Locate the cell with the specified text and output its (x, y) center coordinate. 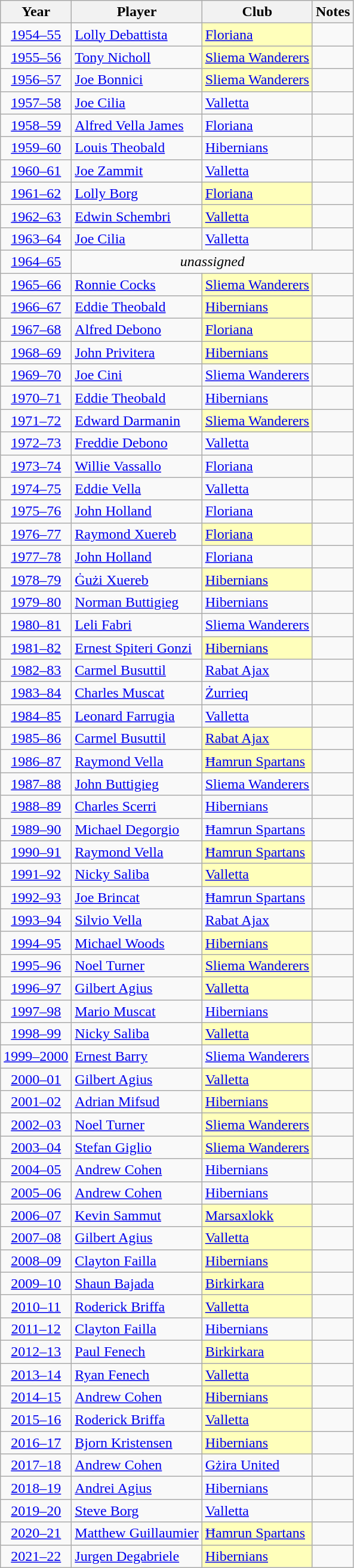
1992–93 (36, 897)
Silvio Vella (137, 920)
1987–88 (36, 784)
Club (257, 12)
Shaun Bajada (137, 1283)
1988–89 (36, 807)
Freddie Debono (137, 443)
Alfred Vella James (137, 125)
1970–71 (36, 398)
Adrian Mifsud (137, 1102)
1980–81 (36, 625)
1958–59 (36, 125)
Lolly Borg (137, 193)
Ronnie Cocks (137, 285)
1966–67 (36, 307)
2016–17 (36, 1443)
Ernest Spiteri Gonzi (137, 647)
Raymond Xuereb (137, 534)
Eddie Vella (137, 489)
1977–78 (36, 557)
Ernest Barry (137, 1057)
1997–98 (36, 1011)
Norman Buttigieg (137, 602)
Michael Degorgio (137, 829)
1954–55 (36, 35)
2006–07 (36, 1215)
1963–64 (36, 239)
1960–61 (36, 171)
Leonard Farrugia (137, 716)
2004–05 (36, 1170)
2021–22 (36, 1556)
2010–11 (36, 1306)
2003–04 (36, 1147)
Marsaxlokk (257, 1215)
Charles Scerri (137, 807)
Matthew Guillaumier (137, 1533)
1972–73 (36, 443)
1994–95 (36, 943)
John Privitera (137, 353)
1956–57 (36, 80)
2012–13 (36, 1351)
1991–92 (36, 875)
Edward Darmanin (137, 421)
Charles Muscat (137, 693)
1964–65 (36, 261)
Gżira United (257, 1465)
Michael Woods (137, 943)
2002–03 (36, 1125)
2000–01 (36, 1079)
1984–85 (36, 716)
Willie Vassallo (137, 466)
1998–99 (36, 1034)
unassigned (213, 261)
1981–82 (36, 647)
2017–18 (36, 1465)
1978–79 (36, 579)
1990–91 (36, 852)
2009–10 (36, 1283)
2020–21 (36, 1533)
2008–09 (36, 1261)
1979–80 (36, 602)
1969–70 (36, 375)
2018–19 (36, 1488)
Tony Nicholl (137, 57)
Notes (333, 12)
2011–12 (36, 1329)
2013–14 (36, 1374)
1967–68 (36, 330)
1982–83 (36, 671)
Steve Borg (137, 1511)
Joe Bonnici (137, 80)
1962–63 (36, 216)
2001–02 (36, 1102)
Lolly Debattista (137, 35)
1968–69 (36, 353)
Alfred Debono (137, 330)
2005–06 (36, 1193)
Kevin Sammut (137, 1215)
Stefan Giglio (137, 1147)
1999–2000 (36, 1057)
1965–66 (36, 285)
2014–15 (36, 1397)
1957–58 (36, 103)
1996–97 (36, 988)
Żurrieq (257, 693)
1975–76 (36, 511)
Joe Cini (137, 375)
Paul Fenech (137, 1351)
1955–56 (36, 57)
Jurgen Degabriele (137, 1556)
1971–72 (36, 421)
Joe Brincat (137, 897)
1989–90 (36, 829)
2019–20 (36, 1511)
Mario Muscat (137, 1011)
1961–62 (36, 193)
Andrei Agius (137, 1488)
Ryan Fenech (137, 1374)
Joe Zammit (137, 171)
John Buttigieg (137, 784)
2015–16 (36, 1420)
1973–74 (36, 466)
1959–60 (36, 148)
1976–77 (36, 534)
Louis Theobald (137, 148)
1983–84 (36, 693)
Bjorn Kristensen (137, 1443)
Year (36, 12)
1995–96 (36, 965)
2007–08 (36, 1238)
1974–75 (36, 489)
Ġużi Xuereb (137, 579)
Edwin Schembri (137, 216)
1993–94 (36, 920)
Leli Fabri (137, 625)
Player (137, 12)
1985–86 (36, 739)
1986–87 (36, 761)
